Search for the cell housing the specified text and yield its [x, y] center coordinate. 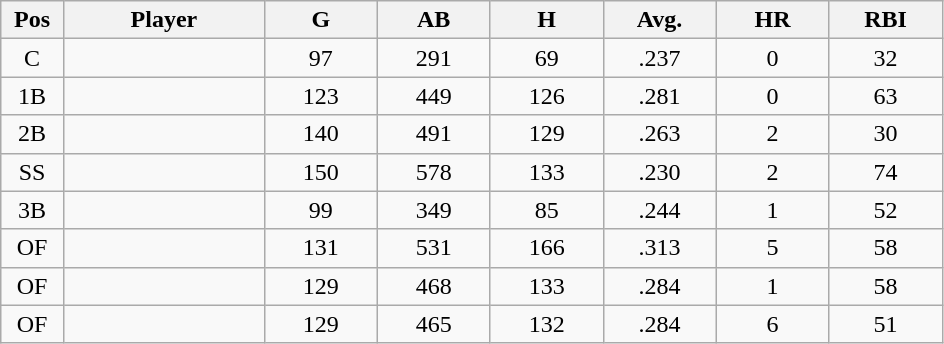
.230 [660, 172]
74 [886, 172]
449 [434, 96]
.313 [660, 248]
126 [546, 96]
SS [32, 172]
63 [886, 96]
150 [320, 172]
AB [434, 20]
.281 [660, 96]
132 [546, 324]
51 [886, 324]
H [546, 20]
85 [546, 210]
32 [886, 58]
131 [320, 248]
.244 [660, 210]
491 [434, 134]
123 [320, 96]
140 [320, 134]
99 [320, 210]
Avg. [660, 20]
C [32, 58]
291 [434, 58]
531 [434, 248]
5 [772, 248]
97 [320, 58]
69 [546, 58]
578 [434, 172]
468 [434, 286]
166 [546, 248]
30 [886, 134]
465 [434, 324]
52 [886, 210]
6 [772, 324]
1B [32, 96]
RBI [886, 20]
G [320, 20]
2B [32, 134]
3B [32, 210]
Pos [32, 20]
349 [434, 210]
.237 [660, 58]
HR [772, 20]
.263 [660, 134]
Player [164, 20]
